Locate the cell with the specified text and output its [x, y] center coordinate. 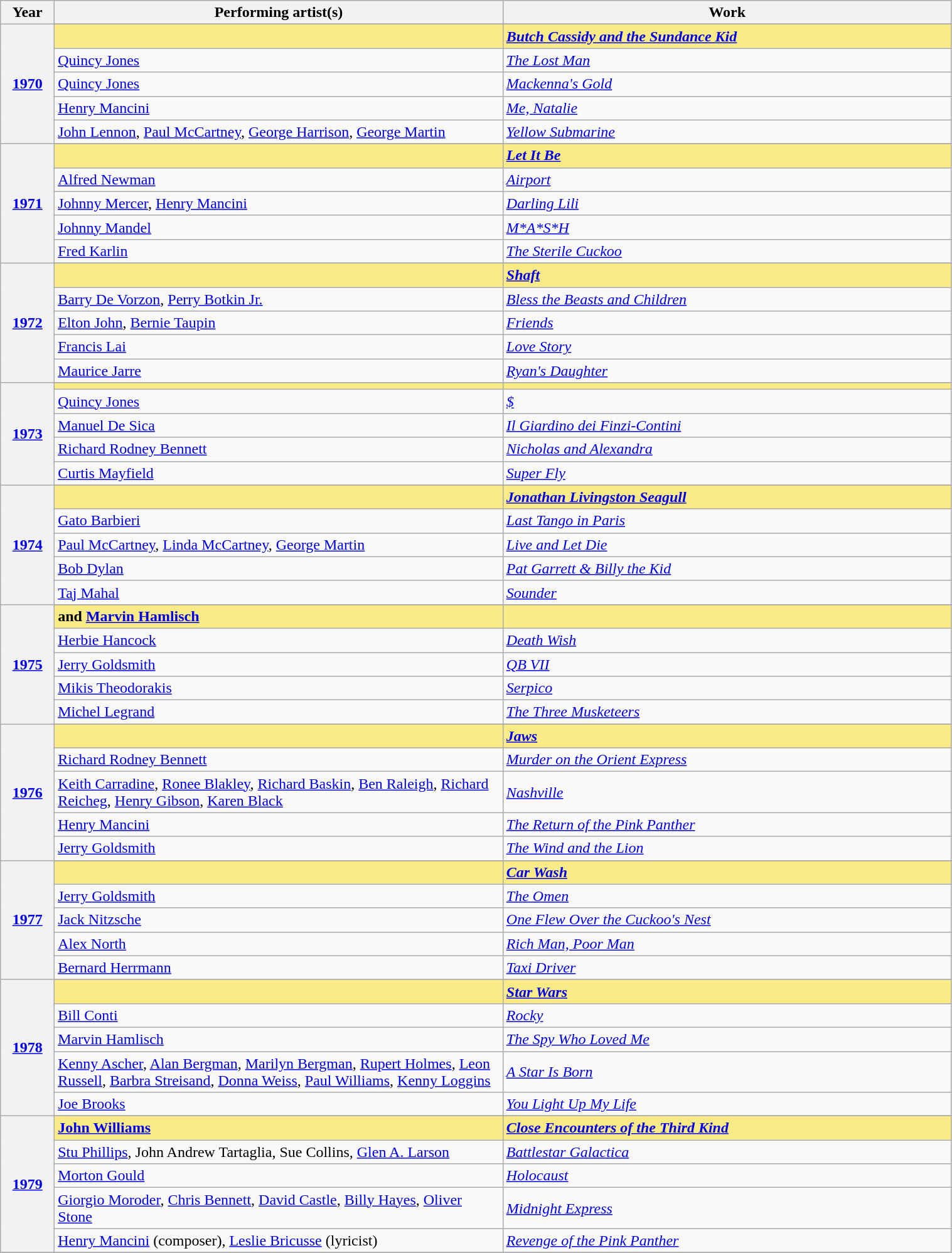
Bless the Beasts and Children [727, 299]
1970 [28, 84]
Alfred Newman [279, 179]
The Wind and the Lion [727, 848]
Marvin Hamlisch [279, 1039]
Jack Nitzsche [279, 920]
Michel Legrand [279, 712]
Maurice Jarre [279, 371]
The Spy Who Loved Me [727, 1039]
Serpico [727, 688]
Love Story [727, 347]
Fred Karlin [279, 251]
M*A*S*H [727, 227]
Friends [727, 323]
Jonathan Livingston Seagull [727, 497]
Holocaust [727, 1176]
Johnny Mercer, Henry Mancini [279, 203]
QB VII [727, 664]
Death Wish [727, 640]
Taj Mahal [279, 592]
Johnny Mandel [279, 227]
Last Tango in Paris [727, 521]
Bernard Herrmann [279, 968]
Super Fly [727, 473]
and Marvin Hamlisch [279, 616]
Henry Mancini (composer), Leslie Bricusse (lyricist) [279, 1240]
The Three Musketeers [727, 712]
Performing artist(s) [279, 13]
Gato Barbieri [279, 521]
Francis Lai [279, 347]
Let It Be [727, 156]
Paul McCartney, Linda McCartney, George Martin [279, 545]
Joe Brooks [279, 1104]
Sounder [727, 592]
Stu Phillips, John Andrew Tartaglia, Sue Collins, Glen A. Larson [279, 1152]
Year [28, 13]
Curtis Mayfield [279, 473]
1971 [28, 203]
Alex North [279, 944]
Taxi Driver [727, 968]
Morton Gould [279, 1176]
Mackenna's Gold [727, 84]
1977 [28, 920]
The Return of the Pink Panther [727, 824]
1974 [28, 545]
Jaws [727, 736]
Manuel De Sica [279, 425]
Revenge of the Pink Panther [727, 1240]
The Omen [727, 896]
1972 [28, 323]
Ryan's Daughter [727, 371]
$ [727, 402]
1979 [28, 1185]
Kenny Ascher, Alan Bergman, Marilyn Bergman, Rupert Holmes, Leon Russell, Barbra Streisand, Donna Weiss, Paul Williams, Kenny Loggins [279, 1072]
Battlestar Galactica [727, 1152]
Midnight Express [727, 1208]
Darling Lili [727, 203]
Car Wash [727, 872]
Airport [727, 179]
Work [727, 13]
One Flew Over the Cuckoo's Nest [727, 920]
Mikis Theodorakis [279, 688]
A Star Is Born [727, 1072]
Bill Conti [279, 1015]
1973 [28, 434]
John Lennon, Paul McCartney, George Harrison, George Martin [279, 132]
Shaft [727, 275]
Me, Natalie [727, 108]
The Lost Man [727, 60]
Il Giardino dei Finzi-Contini [727, 425]
Rocky [727, 1015]
Star Wars [727, 991]
Murder on the Orient Express [727, 760]
Elton John, Bernie Taupin [279, 323]
Herbie Hancock [279, 640]
Bob Dylan [279, 568]
1978 [28, 1048]
Barry De Vorzon, Perry Botkin Jr. [279, 299]
Pat Garrett & Billy the Kid [727, 568]
The Sterile Cuckoo [727, 251]
Butch Cassidy and the Sundance Kid [727, 36]
You Light Up My Life [727, 1104]
Nashville [727, 792]
1975 [28, 664]
Giorgio Moroder, Chris Bennett, David Castle, Billy Hayes, Oliver Stone [279, 1208]
Keith Carradine, Ronee Blakley, Richard Baskin, Ben Raleigh, Richard Reicheg, Henry Gibson, Karen Black [279, 792]
John Williams [279, 1128]
Rich Man, Poor Man [727, 944]
Yellow Submarine [727, 132]
Nicholas and Alexandra [727, 449]
1976 [28, 792]
Close Encounters of the Third Kind [727, 1128]
Live and Let Die [727, 545]
